Detect which cell encompasses the target text, then output its (X, Y) center coordinate. 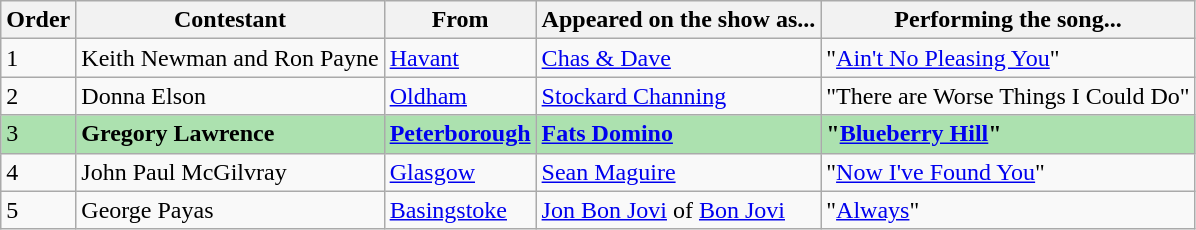
"There are Worse Things I Could Do" (1008, 96)
Peterborough (460, 134)
Sean Maguire (678, 172)
"Now I've Found You" (1008, 172)
Order (38, 20)
"Blueberry Hill" (1008, 134)
Stockard Channing (678, 96)
Glasgow (460, 172)
Contestant (230, 20)
"Always" (1008, 210)
Gregory Lawrence (230, 134)
Jon Bon Jovi of Bon Jovi (678, 210)
5 (38, 210)
4 (38, 172)
Performing the song... (1008, 20)
Chas & Dave (678, 58)
2 (38, 96)
Appeared on the show as... (678, 20)
"Ain't No Pleasing You" (1008, 58)
Oldham (460, 96)
Donna Elson (230, 96)
Havant (460, 58)
3 (38, 134)
George Payas (230, 210)
1 (38, 58)
Fats Domino (678, 134)
Keith Newman and Ron Payne (230, 58)
John Paul McGilvray (230, 172)
Basingstoke (460, 210)
From (460, 20)
